For the text-containing cell, return its midpoint in (x, y) coordinate format. 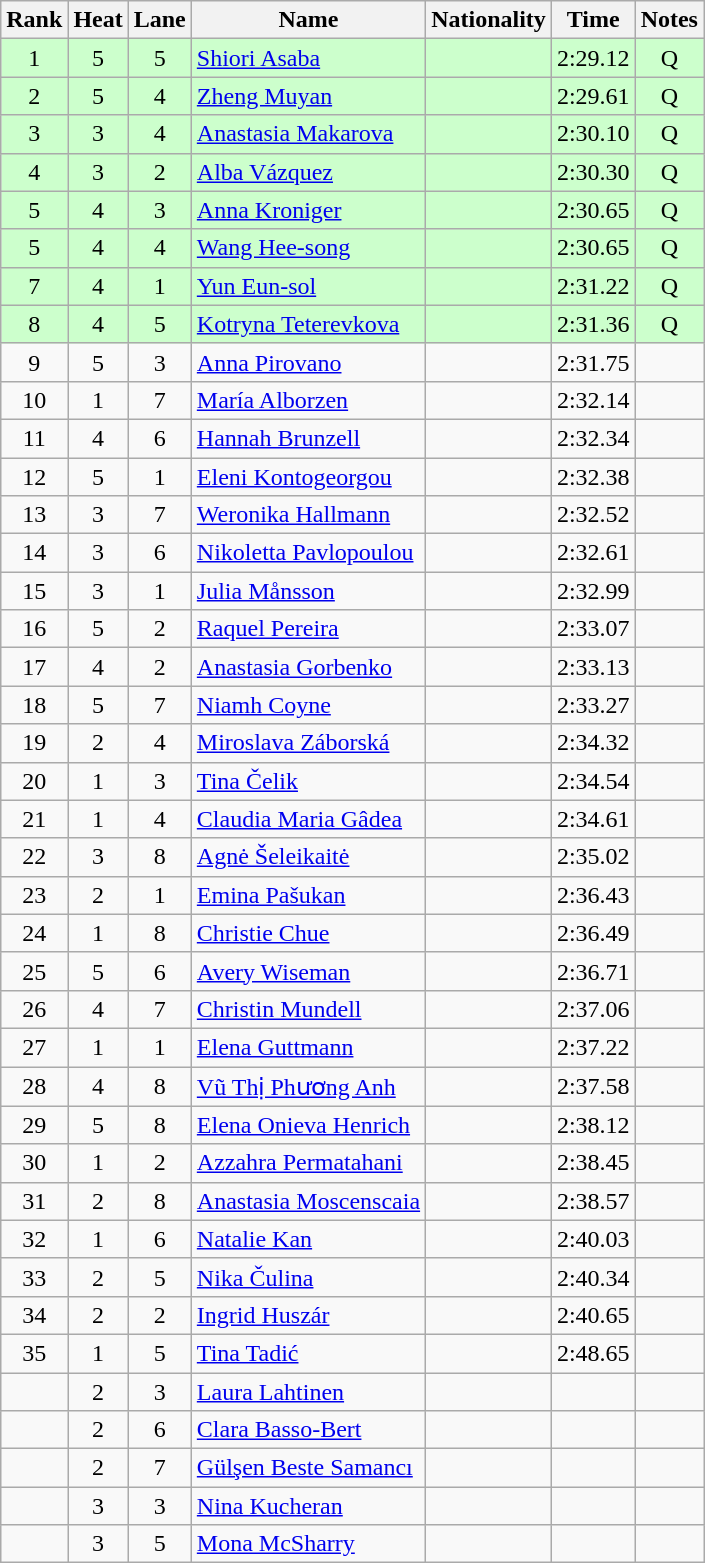
Vũ Thị Phương Anh (308, 1086)
Anastasia Moscenscaia (308, 1201)
Claudia Maria Gâdea (308, 819)
2:32.52 (593, 515)
2:38.57 (593, 1201)
Raquel Pereira (308, 629)
Notes (669, 20)
Avery Wiseman (308, 971)
Shiori Asaba (308, 58)
2:40.65 (593, 1315)
Yun Eun-sol (308, 286)
2:37.06 (593, 1009)
31 (34, 1201)
Anastasia Makarova (308, 134)
19 (34, 743)
2:33.27 (593, 705)
14 (34, 553)
2:36.71 (593, 971)
10 (34, 400)
2:33.07 (593, 629)
2:32.61 (593, 553)
2:36.43 (593, 895)
Weronika Hallmann (308, 515)
2:30.10 (593, 134)
2:48.65 (593, 1353)
2:32.14 (593, 400)
30 (34, 1163)
Anna Pirovano (308, 362)
Anna Kroniger (308, 210)
2:33.13 (593, 667)
22 (34, 857)
Elena Onieva Henrich (308, 1125)
2:38.45 (593, 1163)
18 (34, 705)
25 (34, 971)
11 (34, 438)
2:31.75 (593, 362)
Natalie Kan (308, 1239)
33 (34, 1277)
15 (34, 591)
Julia Månsson (308, 591)
Mona McSharry (308, 1544)
Elena Guttmann (308, 1047)
Kotryna Teterevkova (308, 324)
Eleni Kontogeorgou (308, 477)
2:38.12 (593, 1125)
Zheng Muyan (308, 96)
2:32.38 (593, 477)
2:29.12 (593, 58)
Alba Vázquez (308, 172)
9 (34, 362)
Emina Pašukan (308, 895)
2:31.36 (593, 324)
Niamh Coyne (308, 705)
Gülşen Beste Samancı (308, 1468)
27 (34, 1047)
2:37.58 (593, 1086)
2:34.32 (593, 743)
Lane (160, 20)
23 (34, 895)
Christie Chue (308, 933)
Nika Čulina (308, 1277)
2:35.02 (593, 857)
2:40.03 (593, 1239)
Heat (98, 20)
Time (593, 20)
2:30.30 (593, 172)
2:34.61 (593, 819)
Azzahra Permatahani (308, 1163)
20 (34, 781)
13 (34, 515)
2:31.22 (593, 286)
2:37.22 (593, 1047)
Nationality (489, 20)
Laura Lahtinen (308, 1391)
Rank (34, 20)
17 (34, 667)
Name (308, 20)
Ingrid Huszár (308, 1315)
32 (34, 1239)
29 (34, 1125)
16 (34, 629)
Clara Basso-Bert (308, 1430)
Miroslava Záborská (308, 743)
Tina Čelik (308, 781)
Tina Tadić (308, 1353)
24 (34, 933)
Hannah Brunzell (308, 438)
28 (34, 1086)
2:40.34 (593, 1277)
2:32.34 (593, 438)
Anastasia Gorbenko (308, 667)
2:36.49 (593, 933)
12 (34, 477)
34 (34, 1315)
2:29.61 (593, 96)
21 (34, 819)
Agnė Šeleikaitė (308, 857)
35 (34, 1353)
Nikoletta Pavlopoulou (308, 553)
Nina Kucheran (308, 1506)
2:34.54 (593, 781)
Wang Hee-song (308, 248)
26 (34, 1009)
2:32.99 (593, 591)
María Alborzen (308, 400)
Christin Mundell (308, 1009)
